Output the (x, y) coordinate of the center of the cell containing the given text.  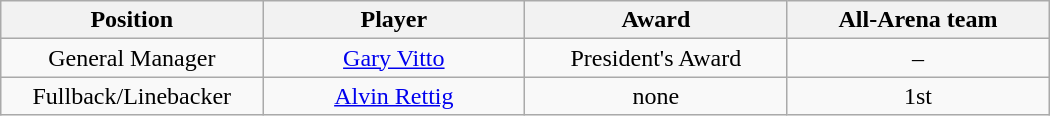
Position (132, 20)
– (918, 58)
1st (918, 96)
General Manager (132, 58)
President's Award (656, 58)
Player (394, 20)
Award (656, 20)
Fullback/Linebacker (132, 96)
All-Arena team (918, 20)
none (656, 96)
Alvin Rettig (394, 96)
Gary Vitto (394, 58)
